Determine the (X, Y) coordinate at the center of the cell enclosing the given text.  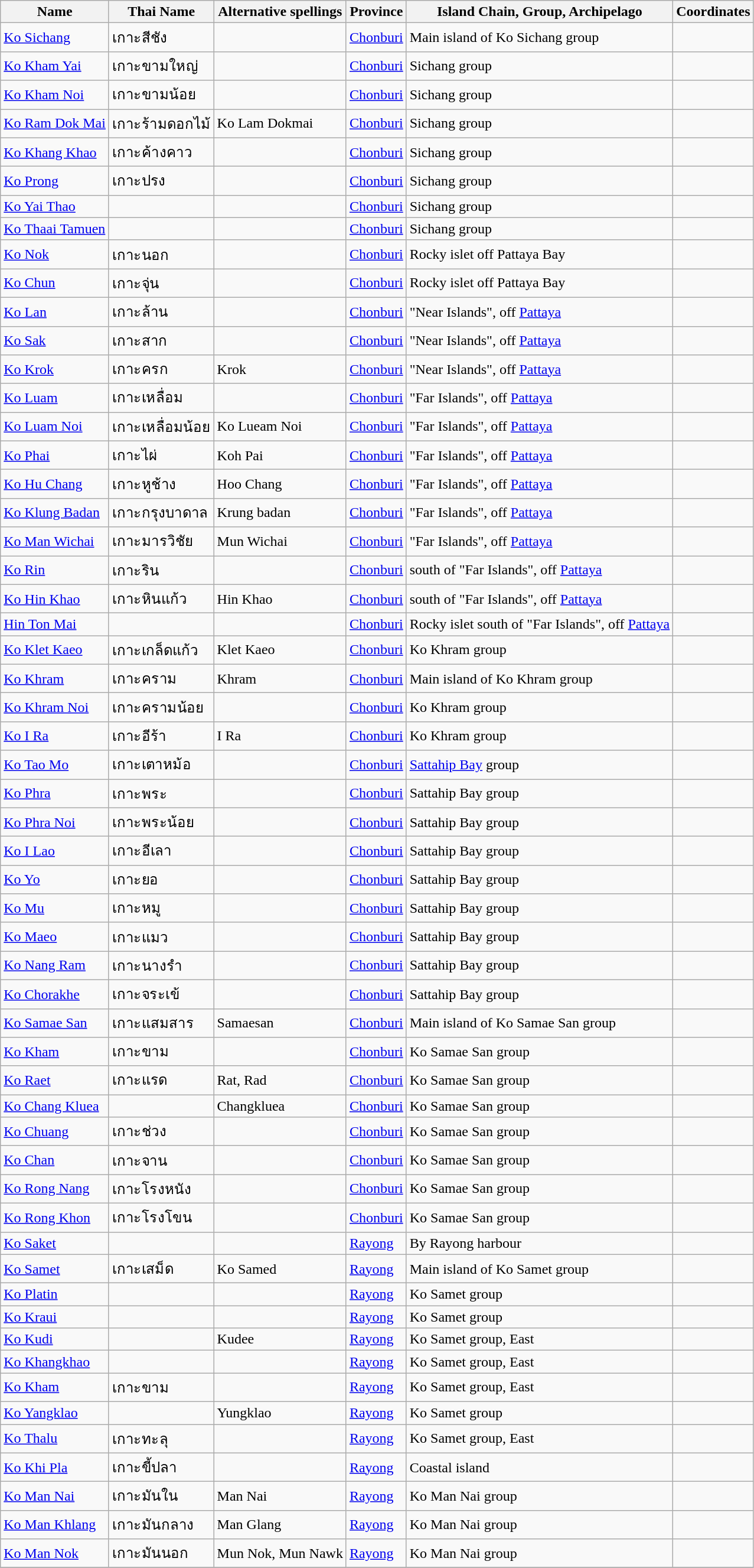
Ko Prong (55, 181)
เกาะทะลุ (161, 1438)
เกาะเกล็ดแก้ว (161, 650)
Ko Chang Kluea (55, 1106)
Krok (280, 370)
Ko Phra Noi (55, 822)
Khram (280, 678)
Kudee (280, 1339)
Province (376, 12)
Hin Khao (280, 599)
เกาะโรงโขน (161, 1217)
Ko Khram (55, 678)
Man Glang (280, 1524)
Ko Kham Noi (55, 95)
Ko Maeo (55, 937)
Coordinates (713, 12)
เกาะมันกลาง (161, 1524)
Ko Tao Mo (55, 765)
Ko I Lao (55, 851)
เกาะสาก (161, 340)
เกาะอีร้า (161, 736)
เกาะเตาหม้อ (161, 765)
Ko Rong Nang (55, 1189)
เกาะอีเลา (161, 851)
Main island of Ko Khram group (540, 678)
Ko Luam Noi (55, 427)
เกาะยอ (161, 879)
Ko Samet (55, 1269)
Ko Phra (55, 793)
เกาะขามใหญ่ (161, 66)
เกาะแรด (161, 1080)
Ko Sichang (55, 38)
Ko Krok (55, 370)
Ko I Ra (55, 736)
Ko Kraui (55, 1317)
เกาะจาน (161, 1160)
เกาะค้างคาว (161, 152)
Main island of Ko Samet group (540, 1269)
By Rayong harbour (540, 1243)
Ko Kudi (55, 1339)
Ko Chan (55, 1160)
Ko Samae San (55, 1023)
Ko Thalu (55, 1438)
Ko Chuang (55, 1132)
Name (55, 12)
Ko Man Khlang (55, 1524)
เกาะคราม (161, 678)
เกาะแสมสาร (161, 1023)
เกาะสีชัง (161, 38)
Rat, Rad (280, 1080)
Hin Ton Mai (55, 624)
เกาะพระน้อย (161, 822)
เกาะขี้ปลา (161, 1468)
เกาะริน (161, 570)
Coastal island (540, 1468)
เกาะหูช้าง (161, 484)
เกาะแมว (161, 937)
Ko Rong Khon (55, 1217)
I Ra (280, 736)
Main island of Ko Samae San group (540, 1023)
เกาะมารวิชัย (161, 541)
Ko Raet (55, 1080)
Alternative spellings (280, 12)
Ko Samed (280, 1269)
Ko Rin (55, 570)
เกาะมันใน (161, 1496)
Ko Mu (55, 909)
เกาะครก (161, 370)
Ko Kham Yai (55, 66)
Ko Lan (55, 312)
เกาะหมู (161, 909)
Ko Khi Pla (55, 1468)
Ko Lam Dokmai (280, 123)
เกาะร้ามดอกไม้ (161, 123)
เกาะนางรำ (161, 965)
เกาะเสม็ด (161, 1269)
Ko Yai Thao (55, 206)
เกาะเหลื่อม (161, 398)
Ko Lueam Noi (280, 427)
Changkluea (280, 1106)
เกาะโรงหนัง (161, 1189)
Ko Nok (55, 254)
Koh Pai (280, 455)
Ko Phai (55, 455)
Ko Hin Khao (55, 599)
Rocky islet south of "Far Islands", off Pattaya (540, 624)
Mun Nok, Mun Nawk (280, 1554)
Hoo Chang (280, 484)
Ko Luam (55, 398)
Island Chain, Group, Archipelago (540, 12)
Ko Yangklao (55, 1413)
เกาะล้าน (161, 312)
Ko Nang Ram (55, 965)
Ko Sak (55, 340)
Mun Wichai (280, 541)
เกาะหินแก้ว (161, 599)
Ko Khram Noi (55, 708)
Ko Man Nai (55, 1496)
Ko Ram Dok Mai (55, 123)
เกาะไผ่ (161, 455)
Krung badan (280, 513)
เกาะขามน้อย (161, 95)
Ko Klet Kaeo (55, 650)
Ko Klung Badan (55, 513)
Ko Man Nok (55, 1554)
Ko Platin (55, 1294)
Ko Yo (55, 879)
Thai Name (161, 12)
เกาะช่วง (161, 1132)
เกาะกรุงบาดาล (161, 513)
เกาะเหลื่อมน้อย (161, 427)
Ko Saket (55, 1243)
เกาะมันนอก (161, 1554)
Ko Hu Chang (55, 484)
เกาะนอก (161, 254)
Ko Man Wichai (55, 541)
Ko Chorakhe (55, 994)
เกาะพระ (161, 793)
Man Nai (280, 1496)
Yungklao (280, 1413)
Ko Khang Khao (55, 152)
เกาะจระเข้ (161, 994)
เกาะปรง (161, 181)
เกาะจุ่น (161, 284)
Ko Khangkhao (55, 1362)
เกาะครามน้อย (161, 708)
Klet Kaeo (280, 650)
Ko Chun (55, 284)
Ko Thaai Tamuen (55, 229)
Samaesan (280, 1023)
Main island of Ko Sichang group (540, 38)
